Identify which cell holds the provided text, then report its (x, y) central coordinate. 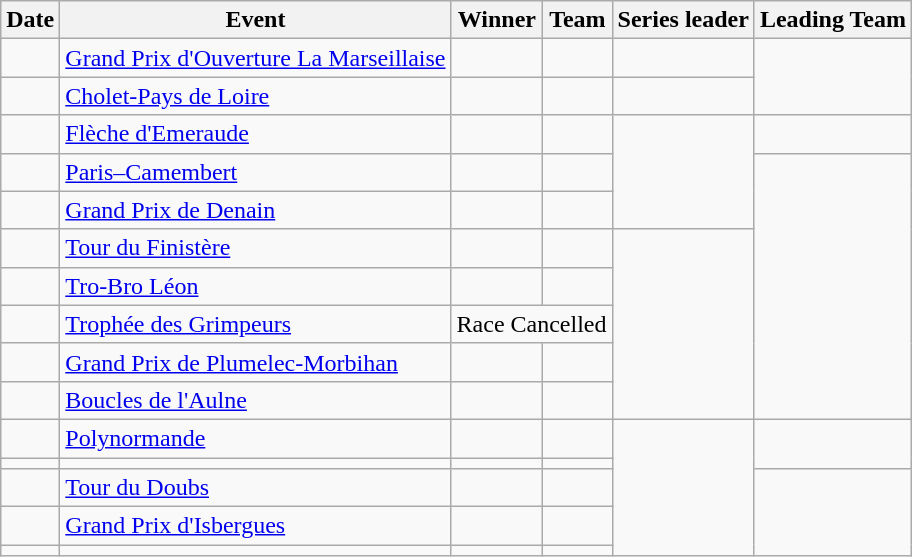
Polynormande (256, 438)
Trophée des Grimpeurs (256, 324)
Event (256, 20)
Tro-Bro Léon (256, 286)
Paris–Camembert (256, 172)
Grand Prix de Plumelec-Morbihan (256, 362)
Tour du Doubs (256, 488)
Leading Team (832, 20)
Cholet-Pays de Loire (256, 96)
Team (578, 20)
Grand Prix d'Isbergues (256, 526)
Race Cancelled (532, 324)
Boucles de l'Aulne (256, 400)
Series leader (683, 20)
Flèche d'Emeraude (256, 134)
Grand Prix d'Ouverture La Marseillaise (256, 58)
Tour du Finistère (256, 248)
Winner (497, 20)
Grand Prix de Denain (256, 210)
Date (30, 20)
